Scan for the cell matching the given text and deliver its [x, y] coordinate at center. 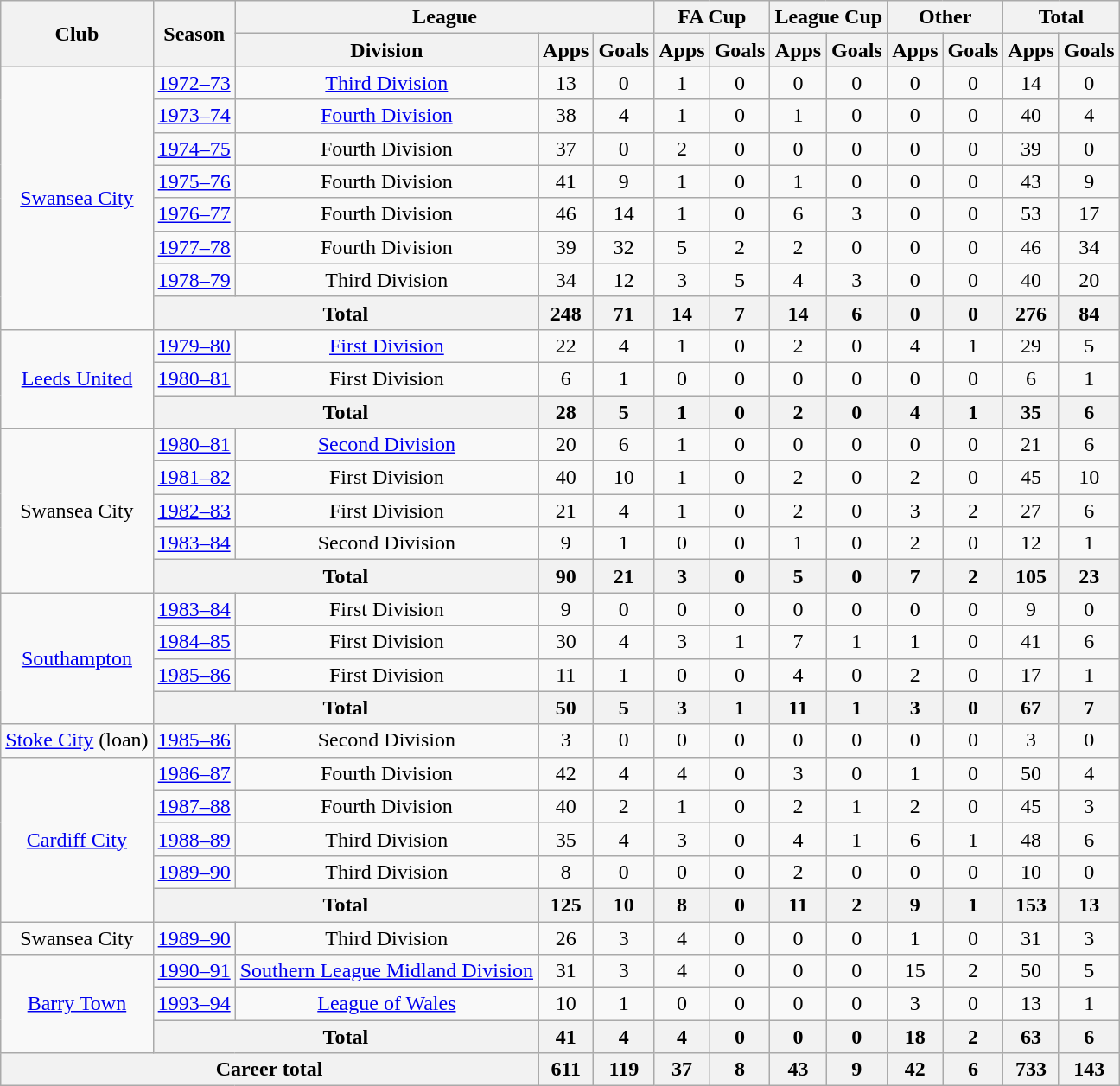
125 [566, 905]
1979–80 [194, 346]
30 [566, 642]
84 [1089, 313]
32 [624, 247]
1977–78 [194, 247]
1975–76 [194, 181]
1987–88 [194, 806]
276 [1031, 313]
119 [624, 1070]
Leeds United [77, 378]
1978–79 [194, 280]
Southampton [77, 658]
Southern League Midland Division [386, 971]
18 [915, 1037]
27 [1031, 511]
1982–83 [194, 511]
248 [566, 313]
611 [566, 1070]
38 [566, 116]
1976–77 [194, 214]
63 [1031, 1037]
26 [566, 937]
1974–75 [194, 149]
1972–73 [194, 83]
Club [77, 34]
15 [915, 971]
53 [1031, 214]
90 [566, 576]
733 [1031, 1070]
143 [1089, 1070]
Division [386, 50]
Season [194, 34]
1973–74 [194, 116]
1986–87 [194, 773]
71 [624, 313]
1981–82 [194, 478]
29 [1031, 346]
1990–91 [194, 971]
Stoke City (loan) [77, 740]
League [444, 17]
67 [1031, 708]
28 [566, 412]
Cardiff City [77, 839]
22 [566, 346]
League of Wales [386, 1004]
105 [1031, 576]
Other [945, 17]
League Cup [829, 17]
48 [1031, 839]
Barry Town [77, 1004]
1984–85 [194, 642]
Career total [270, 1070]
FA Cup [712, 17]
153 [1031, 905]
1993–94 [194, 1004]
23 [1089, 576]
1988–89 [194, 839]
